From the cell containing the given text, extract its center point as [X, Y] coordinate. 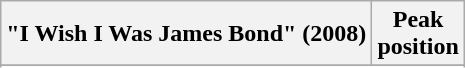
"I Wish I Was James Bond" (2008) [186, 34]
Peakposition [418, 34]
